Scan for the cell matching the given text and deliver its (x, y) coordinate at center. 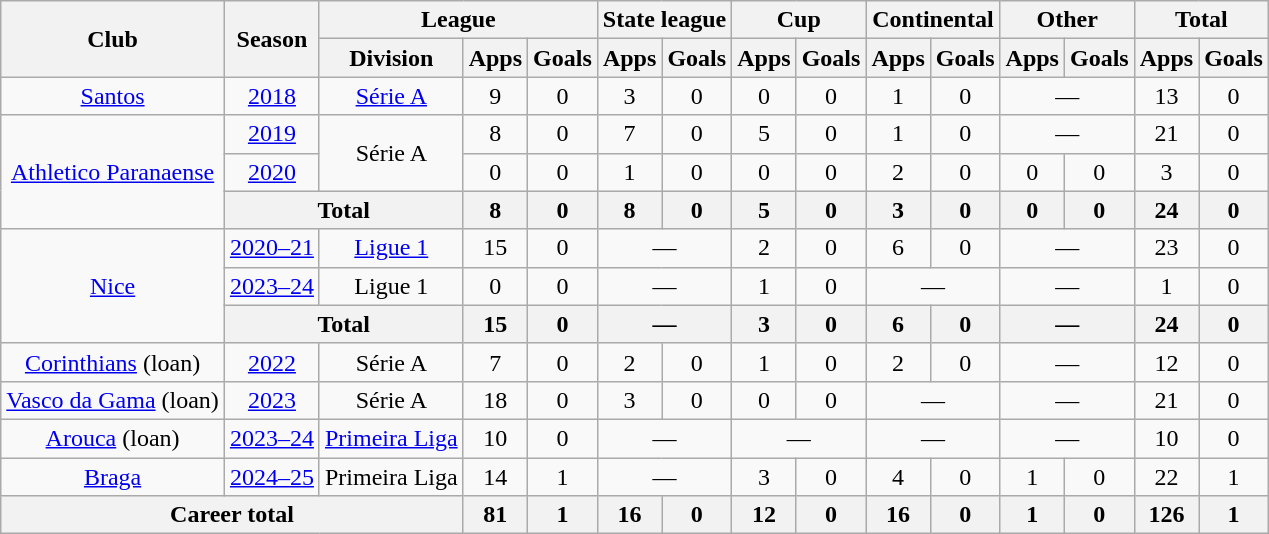
126 (1166, 515)
Season (272, 39)
Nice (113, 286)
81 (495, 515)
Arouca (loan) (113, 438)
Cup (799, 20)
2018 (272, 96)
State league (664, 20)
Division (391, 58)
9 (495, 96)
Continental (933, 20)
Santos (113, 96)
League (458, 20)
2022 (272, 362)
18 (495, 400)
14 (495, 477)
22 (1166, 477)
23 (1166, 248)
2020–21 (272, 248)
Vasco da Gama (loan) (113, 400)
Braga (113, 477)
2024–25 (272, 477)
2019 (272, 134)
4 (898, 477)
Other (1067, 20)
Club (113, 39)
Career total (232, 515)
2020 (272, 172)
Corinthians (loan) (113, 362)
2023 (272, 400)
13 (1166, 96)
Athletico Paranaense (113, 172)
